From the cell containing the given text, extract its center point as [X, Y] coordinate. 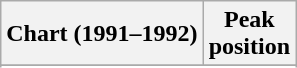
Peakposition [249, 34]
Chart (1991–1992) [102, 34]
